Scan for the cell matching the given text and deliver its [X, Y] coordinate at center. 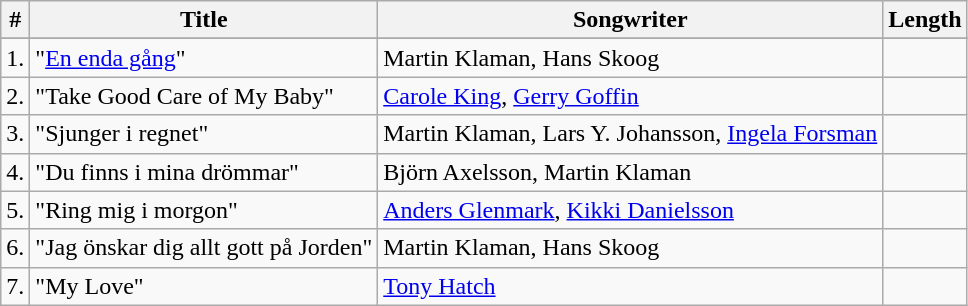
3. [16, 134]
Tony Hatch [630, 286]
"Jag önskar dig allt gott på Jorden" [204, 248]
Anders Glenmark, Kikki Danielsson [630, 210]
7. [16, 286]
"My Love" [204, 286]
Martin Klaman, Lars Y. Johansson, Ingela Forsman [630, 134]
2. [16, 96]
Length [925, 20]
"Sjunger i regnet" [204, 134]
# [16, 20]
"Ring mig i morgon" [204, 210]
6. [16, 248]
Title [204, 20]
Björn Axelsson, Martin Klaman [630, 172]
Songwriter [630, 20]
Carole King, Gerry Goffin [630, 96]
4. [16, 172]
1. [16, 58]
5. [16, 210]
"En enda gång" [204, 58]
"Du finns i mina drömmar" [204, 172]
"Take Good Care of My Baby" [204, 96]
